Search for the cell housing the specified text and yield its (x, y) center coordinate. 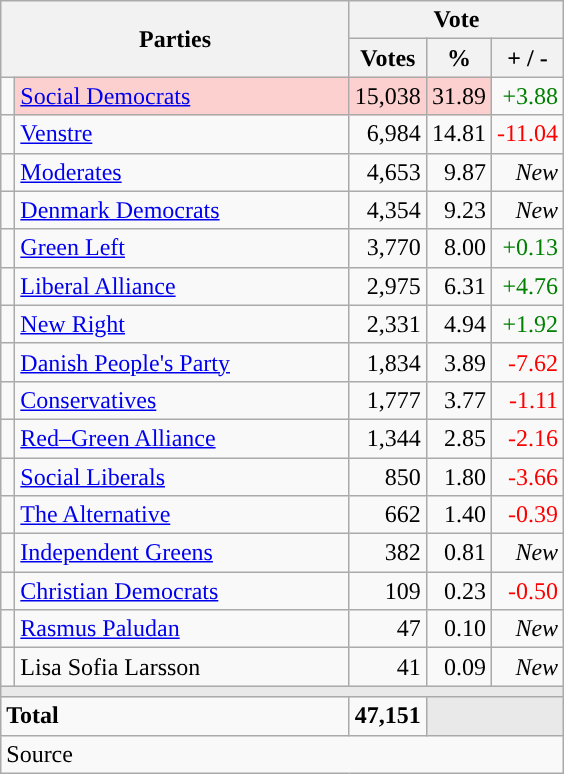
14.81 (458, 134)
Green Left (182, 248)
Rasmus Paludan (182, 629)
-0.39 (527, 515)
2,331 (388, 324)
9.87 (458, 172)
Total (176, 716)
-3.66 (527, 477)
662 (388, 515)
4,653 (388, 172)
850 (388, 477)
% (458, 58)
+0.13 (527, 248)
Red–Green Alliance (182, 438)
382 (388, 553)
6.31 (458, 286)
Parties (176, 39)
4.94 (458, 324)
Votes (388, 58)
0.81 (458, 553)
Independent Greens (182, 553)
Vote (456, 20)
New Right (182, 324)
3.89 (458, 362)
8.00 (458, 248)
Christian Democrats (182, 591)
-11.04 (527, 134)
+4.76 (527, 286)
1.80 (458, 477)
0.23 (458, 591)
1,344 (388, 438)
4,354 (388, 210)
3,770 (388, 248)
0.09 (458, 667)
-2.16 (527, 438)
+ / - (527, 58)
41 (388, 667)
3.77 (458, 400)
The Alternative (182, 515)
-1.11 (527, 400)
+3.88 (527, 96)
1,777 (388, 400)
9.23 (458, 210)
Moderates (182, 172)
47,151 (388, 716)
15,038 (388, 96)
Venstre (182, 134)
+1.92 (527, 324)
2.85 (458, 438)
1,834 (388, 362)
Liberal Alliance (182, 286)
Denmark Democrats (182, 210)
1.40 (458, 515)
0.10 (458, 629)
31.89 (458, 96)
6,984 (388, 134)
Conservatives (182, 400)
Source (282, 754)
Social Democrats (182, 96)
Danish People's Party (182, 362)
2,975 (388, 286)
47 (388, 629)
Lisa Sofia Larsson (182, 667)
-7.62 (527, 362)
109 (388, 591)
Social Liberals (182, 477)
-0.50 (527, 591)
